Identify which cell holds the provided text, then report its (X, Y) central coordinate. 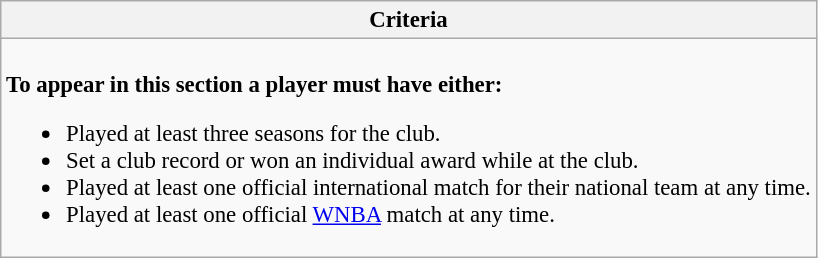
Criteria (408, 20)
